Provide the [x, y] coordinate of the cell's center where the given text is located.  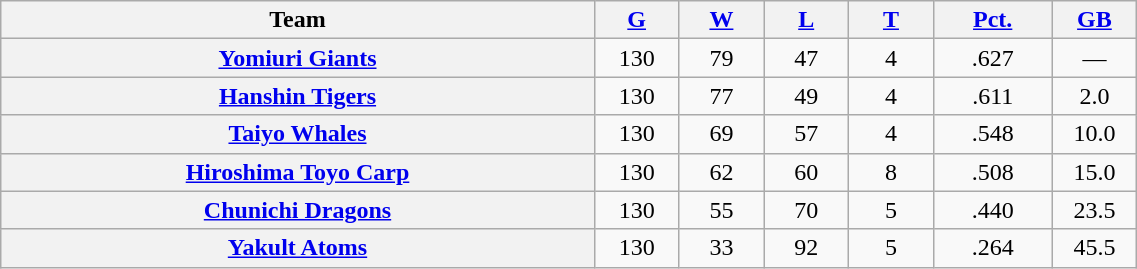
— [1094, 58]
Team [298, 20]
Yakult Atoms [298, 248]
15.0 [1094, 172]
L [806, 20]
57 [806, 134]
70 [806, 210]
8 [892, 172]
33 [722, 248]
77 [722, 96]
45.5 [1094, 248]
G [636, 20]
Pct. [992, 20]
62 [722, 172]
Hiroshima Toyo Carp [298, 172]
23.5 [1094, 210]
55 [722, 210]
Yomiuri Giants [298, 58]
GB [1094, 20]
2.0 [1094, 96]
.627 [992, 58]
10.0 [1094, 134]
W [722, 20]
Chunichi Dragons [298, 210]
.508 [992, 172]
Hanshin Tigers [298, 96]
47 [806, 58]
79 [722, 58]
T [892, 20]
.440 [992, 210]
Taiyo Whales [298, 134]
49 [806, 96]
69 [722, 134]
.611 [992, 96]
.548 [992, 134]
60 [806, 172]
92 [806, 248]
.264 [992, 248]
